Determine the (x, y) coordinate at the center of the cell enclosing the given text.  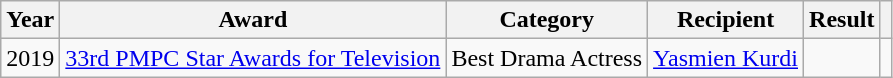
Yasmien Kurdi (726, 58)
Best Drama Actress (547, 58)
33rd PMPC Star Awards for Television (253, 58)
2019 (30, 58)
Recipient (726, 20)
Year (30, 20)
Category (547, 20)
Award (253, 20)
Result (842, 20)
